Return the (X, Y) coordinate for the center point of the cell that contains the specified text.  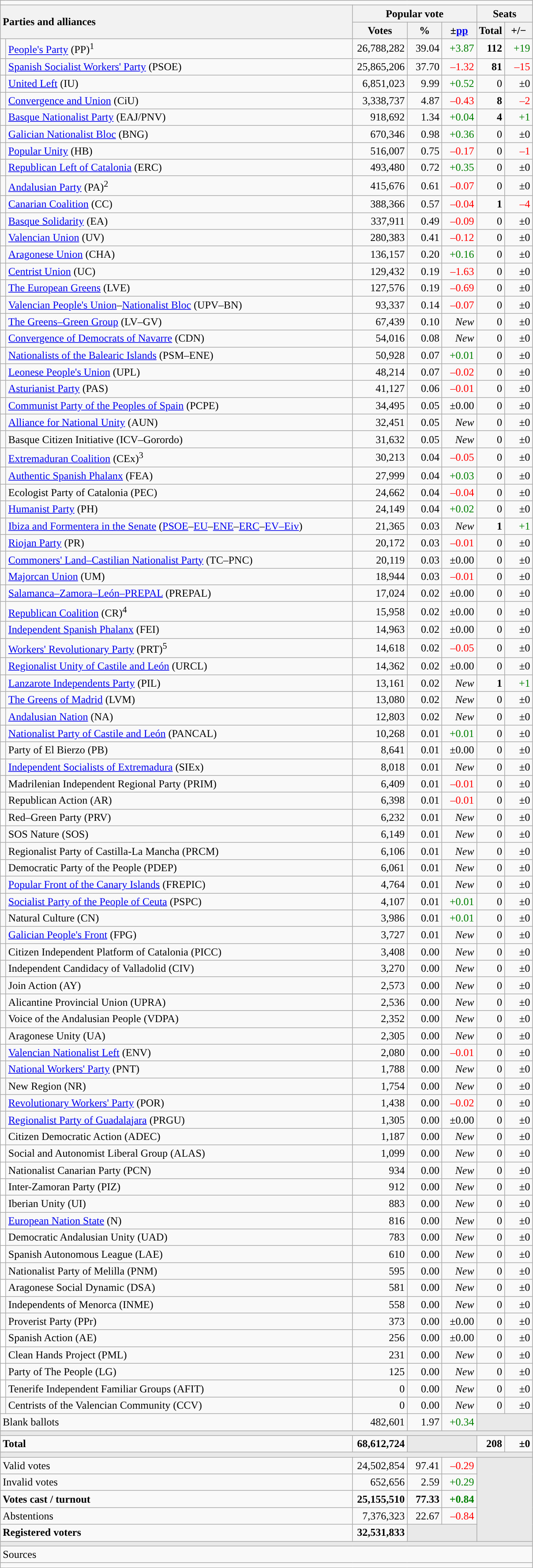
77.33 (424, 1499)
Spanish Autonomous League (LAE) (179, 1254)
3,338,737 (380, 101)
+0.84 (459, 1499)
48,214 (380, 372)
Republican Action (AR) (179, 801)
Basque Solidarity (EA) (179, 221)
81 (491, 67)
+0.29 (459, 1482)
4,107 (380, 902)
37.70 (424, 67)
+0.16 (459, 255)
125 (380, 1372)
United Left (IU) (179, 84)
Convergence and Union (CiU) (179, 101)
0.41 (424, 238)
Galician People's Front (FPG) (179, 935)
9.99 (424, 84)
Red–Green Party (PRV) (179, 817)
516,007 (380, 151)
Regionalist Party of Castilla-La Mancha (PRCM) (179, 851)
30,213 (380, 457)
Inter-Zamoran Party (PIZ) (179, 1187)
2.59 (424, 1482)
388,366 (380, 204)
Commoners' Land–Castilian Nationalist Party (TC–PNC) (179, 560)
Social and Autonomist Liberal Group (ALAS) (179, 1153)
–0.84 (459, 1516)
Independent Socialists of Extremadura (SIEx) (179, 767)
Blank ballots (176, 1422)
112 (491, 49)
68,612,724 (380, 1444)
Spanish Socialist Workers' Party (PSOE) (179, 67)
+0.04 (459, 117)
Aragonese Union (CHA) (179, 255)
Alicantine Provincial Union (UPRA) (179, 1002)
581 (380, 1288)
Communist Party of the Peoples of Spain (PCPE) (179, 406)
Votes cast / turnout (176, 1499)
595 (380, 1271)
–1 (519, 151)
Democratic Andalusian Unity (UAD) (179, 1237)
Independent Candidacy of Valladolid (CIV) (179, 969)
14,963 (380, 630)
Regionalist Party of Guadalajara (PRGU) (179, 1120)
Socialist Party of the People of Ceuta (PSPC) (179, 902)
816 (380, 1221)
6,398 (380, 801)
24,662 (380, 493)
Valid votes (176, 1466)
Authentic Spanish Phalanx (FEA) (179, 476)
Riojan Party (PR) (179, 543)
2,080 (380, 1053)
Galician Nationalist Bloc (BNG) (179, 134)
Voice of the Andalusian People (VDPA) (179, 1019)
–1.32 (459, 67)
Extremaduran Coalition (CEx)3 (179, 457)
Humanist Party (PH) (179, 509)
–15 (519, 67)
Canarian Coalition (CC) (179, 204)
652,656 (380, 1482)
+0.03 (459, 476)
Independents of Menorca (INME) (179, 1305)
Centrists of the Valencian Community (CCV) (179, 1405)
24,502,854 (380, 1466)
Registered voters (176, 1533)
208 (491, 1444)
783 (380, 1237)
14,618 (380, 648)
8,641 (380, 750)
14,362 (380, 666)
0.75 (424, 151)
27,999 (380, 476)
670,346 (380, 134)
–0.12 (459, 238)
Valencian Union (UV) (179, 238)
337,911 (380, 221)
Popular Unity (HB) (179, 151)
3,727 (380, 935)
22.67 (424, 1516)
41,127 (380, 389)
493,480 (380, 168)
Majorcan Union (UM) (179, 576)
1,187 (380, 1136)
1,754 (380, 1086)
Citizen Independent Platform of Catalonia (PICC) (179, 952)
–2 (519, 101)
The Greens of Madrid (LVM) (179, 700)
2,305 (380, 1036)
2,573 (380, 985)
2,536 (380, 1002)
31,632 (380, 439)
1,788 (380, 1069)
+0.36 (459, 134)
Leonese People's Union (UPL) (179, 372)
934 (380, 1170)
+3.87 (459, 49)
Convergence of Democrats of Navarre (CDN) (179, 338)
Ecologist Party of Catalonia (PEC) (179, 493)
8,018 (380, 767)
912 (380, 1187)
Workers' Revolutionary Party (PRT)5 (179, 648)
3,408 (380, 952)
0.98 (424, 134)
482,601 (380, 1422)
21,365 (380, 526)
Independent Spanish Phalanx (FEI) (179, 630)
Party of El Bierzo (PB) (179, 750)
Iberian Unity (UI) (179, 1204)
Clean Hands Project (PML) (179, 1355)
39.04 (424, 49)
6,409 (380, 784)
6,232 (380, 817)
Lanzarote Independents Party (PIL) (179, 683)
127,576 (380, 288)
20,172 (380, 543)
–4 (519, 204)
Spanish Action (AE) (179, 1338)
1,305 (380, 1120)
136,157 (380, 255)
–0.43 (459, 101)
Alliance for National Unity (AUN) (179, 422)
Abstentions (176, 1516)
610 (380, 1254)
50,928 (380, 355)
0.08 (424, 338)
3,270 (380, 969)
2,352 (380, 1019)
8 (491, 101)
Tenerife Independent Familiar Groups (AFIT) (179, 1388)
373 (380, 1321)
–0.29 (459, 1466)
Democratic Party of the People (PDEP) (179, 868)
93,337 (380, 305)
Nationalist Party of Melilla (PNM) (179, 1271)
% (424, 30)
12,803 (380, 717)
280,383 (380, 238)
129,432 (380, 271)
Regionalist Unity of Castile and León (URCL) (179, 666)
–0.69 (459, 288)
–0.09 (459, 221)
1.34 (424, 117)
+0.52 (459, 84)
Republican Coalition (CR)4 (179, 612)
13,161 (380, 683)
Centrist Union (UC) (179, 271)
+/− (519, 30)
32,451 (380, 422)
10,268 (380, 733)
Valencian People's Union–Nationalist Bloc (UPV–BN) (179, 305)
32,531,833 (380, 1533)
0.14 (424, 305)
1.97 (424, 1422)
Aragonese Social Dynamic (DSA) (179, 1288)
Asturianist Party (PAS) (179, 389)
0.10 (424, 322)
Parties and alliances (176, 22)
Andalusian Nation (NA) (179, 717)
New Region (NR) (179, 1086)
Join Action (AY) (179, 985)
883 (380, 1204)
6,061 (380, 868)
Andalusian Party (PA)2 (179, 186)
231 (380, 1355)
Party of The People (LG) (179, 1372)
Proverist Party (PPr) (179, 1321)
67,439 (380, 322)
0.61 (424, 186)
15,958 (380, 612)
Nationalists of the Balearic Islands (PSM–ENE) (179, 355)
0.57 (424, 204)
918,692 (380, 117)
0.72 (424, 168)
The European Greens (LVE) (179, 288)
1,099 (380, 1153)
0.49 (424, 221)
+0.35 (459, 168)
Ibiza and Formentera in the Senate (PSOE–EU–ENE–ERC–EV–Eiv) (179, 526)
25,865,206 (380, 67)
Salamanca–Zamora–León–PREPAL (PREPAL) (179, 593)
13,080 (380, 700)
Natural Culture (CN) (179, 918)
The Greens–Green Group (LV–GV) (179, 322)
Nationalist Canarian Party (PCN) (179, 1170)
415,676 (380, 186)
17,024 (380, 593)
4,764 (380, 884)
20,119 (380, 560)
Revolutionary Workers' Party (POR) (179, 1103)
Sources (266, 1554)
Votes (380, 30)
26,788,282 (380, 49)
0.06 (424, 389)
Basque Citizen Initiative (ICV–Gorordo) (179, 439)
97.41 (424, 1466)
+0.34 (459, 1422)
7,376,323 (380, 1516)
6,851,023 (380, 84)
Valencian Nationalist Left (ENV) (179, 1053)
54,016 (380, 338)
3,986 (380, 918)
Popular Front of the Canary Islands (FREPIC) (179, 884)
–1.63 (459, 271)
256 (380, 1338)
6,149 (380, 834)
558 (380, 1305)
1,438 (380, 1103)
Popular vote (415, 14)
Republican Left of Catalonia (ERC) (179, 168)
4.87 (424, 101)
Aragonese Unity (UA) (179, 1036)
±pp (459, 30)
Citizen Democratic Action (ADEC) (179, 1136)
25,155,510 (380, 1499)
24,149 (380, 509)
Nationalist Party of Castile and León (PANCAL) (179, 733)
Madrilenian Independent Regional Party (PRIM) (179, 784)
Basque Nationalist Party (EAJ/PNV) (179, 117)
+19 (519, 49)
0.20 (424, 255)
Seats (505, 14)
European Nation State (N) (179, 1221)
18,944 (380, 576)
4 (491, 117)
SOS Nature (SOS) (179, 834)
34,495 (380, 406)
Invalid votes (176, 1482)
+0.02 (459, 509)
National Workers' Party (PNT) (179, 1069)
People's Party (PP)1 (179, 49)
6,106 (380, 851)
–0.17 (459, 151)
